Scan for the cell matching the given text and deliver its [x, y] coordinate at center. 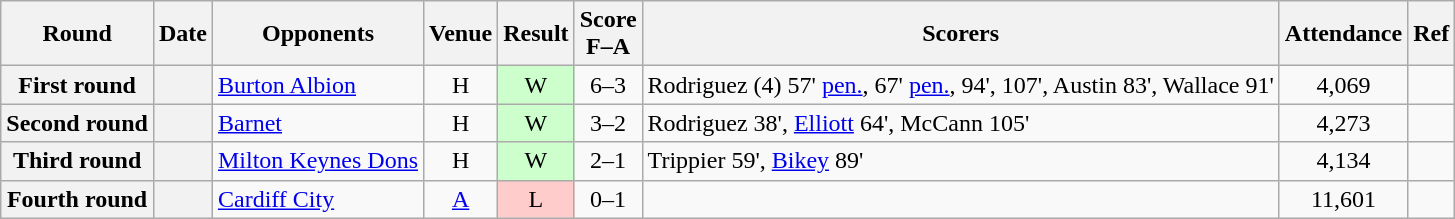
Milton Keynes Dons [318, 161]
Attendance [1343, 34]
Venue [461, 34]
Third round [78, 161]
Result [536, 34]
First round [78, 85]
2–1 [608, 161]
Trippier 59', Bikey 89' [960, 161]
Date [182, 34]
4,069 [1343, 85]
Rodriguez (4) 57' pen., 67' pen., 94', 107', Austin 83', Wallace 91' [960, 85]
Fourth round [78, 199]
3–2 [608, 123]
Round [78, 34]
Cardiff City [318, 199]
6–3 [608, 85]
Scorers [960, 34]
Rodriguez 38', Elliott 64', McCann 105' [960, 123]
Ref [1432, 34]
Burton Albion [318, 85]
4,273 [1343, 123]
11,601 [1343, 199]
Opponents [318, 34]
A [461, 199]
Second round [78, 123]
L [536, 199]
ScoreF–A [608, 34]
4,134 [1343, 161]
Barnet [318, 123]
0–1 [608, 199]
